Provide the (x, y) coordinate of the cell's center where the given text is located.  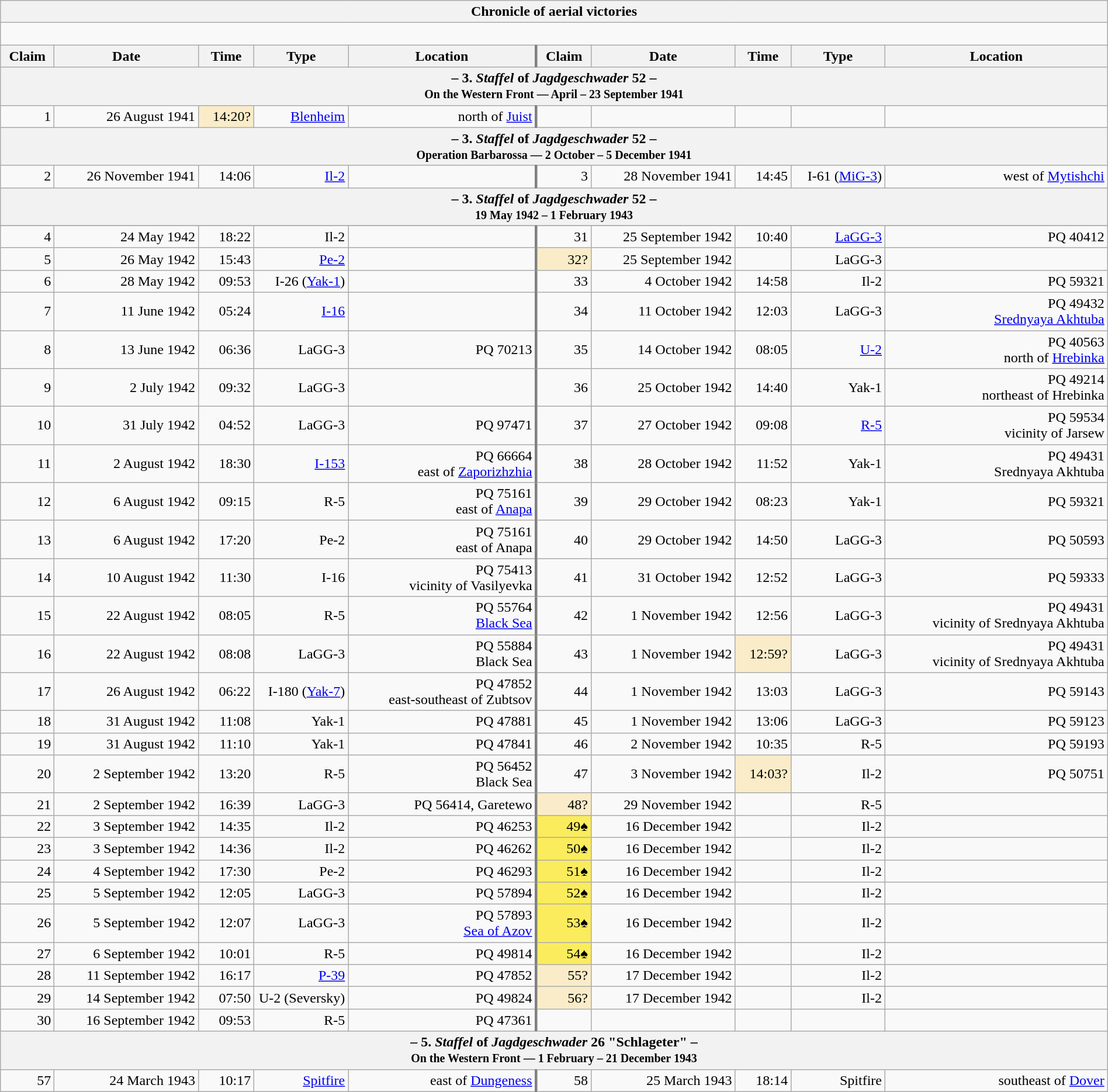
PQ 47852east-southeast of Zubtsov (442, 692)
east of Dungeness (442, 1080)
14:36 (226, 848)
PQ 66664east of Zaporizhzhia (442, 464)
11:08 (226, 722)
06:36 (226, 349)
PQ 40563 north of Hrebinka (997, 349)
57 (27, 1080)
45 (564, 722)
14:06 (226, 176)
3 November 1942 (663, 774)
2 (27, 176)
14 October 1942 (663, 349)
23 (27, 848)
16:39 (226, 804)
34 (564, 311)
12:05 (226, 893)
22 (27, 826)
west of Mytishchi (997, 176)
18:14 (763, 1080)
14:03? (763, 774)
5 (27, 259)
– 3. Staffel of Jagdgeschwader 52 –19 May 1942 – 1 February 1943 (554, 207)
39 (564, 501)
26 May 1942 (126, 259)
12:03 (763, 311)
PQ 57893Sea of Azov (442, 923)
6 September 1942 (126, 954)
3 (564, 176)
13:03 (763, 692)
PQ 97471 (442, 425)
14:20? (226, 116)
PQ 59143 (997, 692)
14:50 (763, 540)
31 (564, 237)
6 (27, 281)
11 June 1942 (126, 311)
28 October 1942 (663, 464)
PQ 55884Black Sea (442, 653)
14:40 (763, 388)
58 (564, 1080)
50♠ (564, 848)
18:22 (226, 237)
14:58 (763, 281)
19 (27, 744)
4 (27, 237)
08:23 (763, 501)
13:06 (763, 722)
06:22 (226, 692)
PQ 49814 (442, 954)
27 October 1942 (663, 425)
20 (27, 774)
26 (27, 923)
PQ 49431Srednyaya Akhtuba (997, 464)
26 November 1941 (126, 176)
U-2 (838, 349)
PQ 47361 (442, 1020)
U-2 (Seversky) (302, 998)
14:45 (763, 176)
southeast of Dover (997, 1080)
PQ 47841 (442, 744)
14 September 1942 (126, 998)
28 November 1941 (663, 176)
15 (27, 616)
16:17 (226, 976)
11:10 (226, 744)
PQ 56414, Garetewo (442, 804)
10:40 (763, 237)
51♠ (564, 871)
PQ 46253 (442, 826)
12:59? (763, 653)
35 (564, 349)
07:50 (226, 998)
16 September 1942 (126, 1020)
25 March 1943 (663, 1080)
2 August 1942 (126, 464)
2 July 1942 (126, 388)
44 (564, 692)
7 (27, 311)
26 August 1942 (126, 692)
42 (564, 616)
10:01 (226, 954)
PQ 49824 (442, 998)
47 (564, 774)
PQ 59333 (997, 577)
– 3. Staffel of Jagdgeschwader 52 –Operation Barbarossa — 2 October – 5 December 1941 (554, 146)
28 May 1942 (126, 281)
11 October 1942 (663, 311)
24 (27, 871)
10:17 (226, 1080)
PQ 46262 (442, 848)
21 (27, 804)
I-61 (MiG-3) (838, 176)
10:35 (763, 744)
I-26 (Yak-1) (302, 281)
Blenheim (302, 116)
13:20 (226, 774)
08:08 (226, 653)
40 (564, 540)
24 May 1942 (126, 237)
PQ 46293 (442, 871)
12:52 (763, 577)
15:43 (226, 259)
09:32 (226, 388)
31 October 1942 (663, 577)
10 (27, 425)
43 (564, 653)
26 August 1941 (126, 116)
PQ 70213 (442, 349)
– 5. Staffel of Jagdgeschwader 26 "Schlageter" –On the Western Front — 1 February – 21 December 1943 (554, 1051)
38 (564, 464)
30 (27, 1020)
PQ 40412 (997, 237)
PQ 59123 (997, 722)
18 (27, 722)
05:24 (226, 311)
17 (27, 692)
12:56 (763, 616)
11 (27, 464)
4 October 1942 (663, 281)
46 (564, 744)
27 (27, 954)
PQ 57894 (442, 893)
11 September 1942 (126, 976)
PQ 55764Black Sea (442, 616)
– 3. Staffel of Jagdgeschwader 52 –On the Western Front — April – 23 September 1941 (554, 86)
17:20 (226, 540)
52♠ (564, 893)
8 (27, 349)
11:30 (226, 577)
28 (27, 976)
PQ 59534vicinity of Jarsew (997, 425)
04:52 (226, 425)
49♠ (564, 826)
36 (564, 388)
PQ 75413vicinity of Vasilyevka (442, 577)
13 (27, 540)
PQ 49214northeast of Hrebinka (997, 388)
13 June 1942 (126, 349)
31 July 1942 (126, 425)
56? (564, 998)
P-39 (302, 976)
12 (27, 501)
14 (27, 577)
14:35 (226, 826)
PQ 59193 (997, 744)
09:15 (226, 501)
north of Juist (442, 116)
1 (27, 116)
9 (27, 388)
PQ 47852 (442, 976)
24 March 1943 (126, 1080)
16 (27, 653)
41 (564, 577)
54♠ (564, 954)
09:08 (763, 425)
25 October 1942 (663, 388)
I-180 (Yak-7) (302, 692)
11:52 (763, 464)
33 (564, 281)
PQ 50751 (997, 774)
25 (27, 893)
PQ 56452Black Sea (442, 774)
55? (564, 976)
PQ 49432Srednyaya Akhtuba (997, 311)
I-153 (302, 464)
29 November 1942 (663, 804)
48? (564, 804)
PQ 50593 (997, 540)
10 August 1942 (126, 577)
53♠ (564, 923)
37 (564, 425)
29 (27, 998)
12:07 (226, 923)
4 September 1942 (126, 871)
2 November 1942 (663, 744)
18:30 (226, 464)
32? (564, 259)
Chronicle of aerial victories (554, 12)
PQ 47881 (442, 722)
17:30 (226, 871)
